Find where the given text appears and provide that cell's center as (X, Y) coordinate. 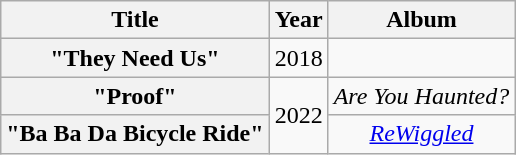
"Proof" (135, 96)
Year (298, 20)
Are You Haunted? (422, 96)
2022 (298, 115)
"They Need Us" (135, 58)
Title (135, 20)
2018 (298, 58)
"Ba Ba Da Bicycle Ride" (135, 134)
Album (422, 20)
ReWiggled (422, 134)
